Determine the (x, y) coordinate at the center of the cell enclosing the given text.  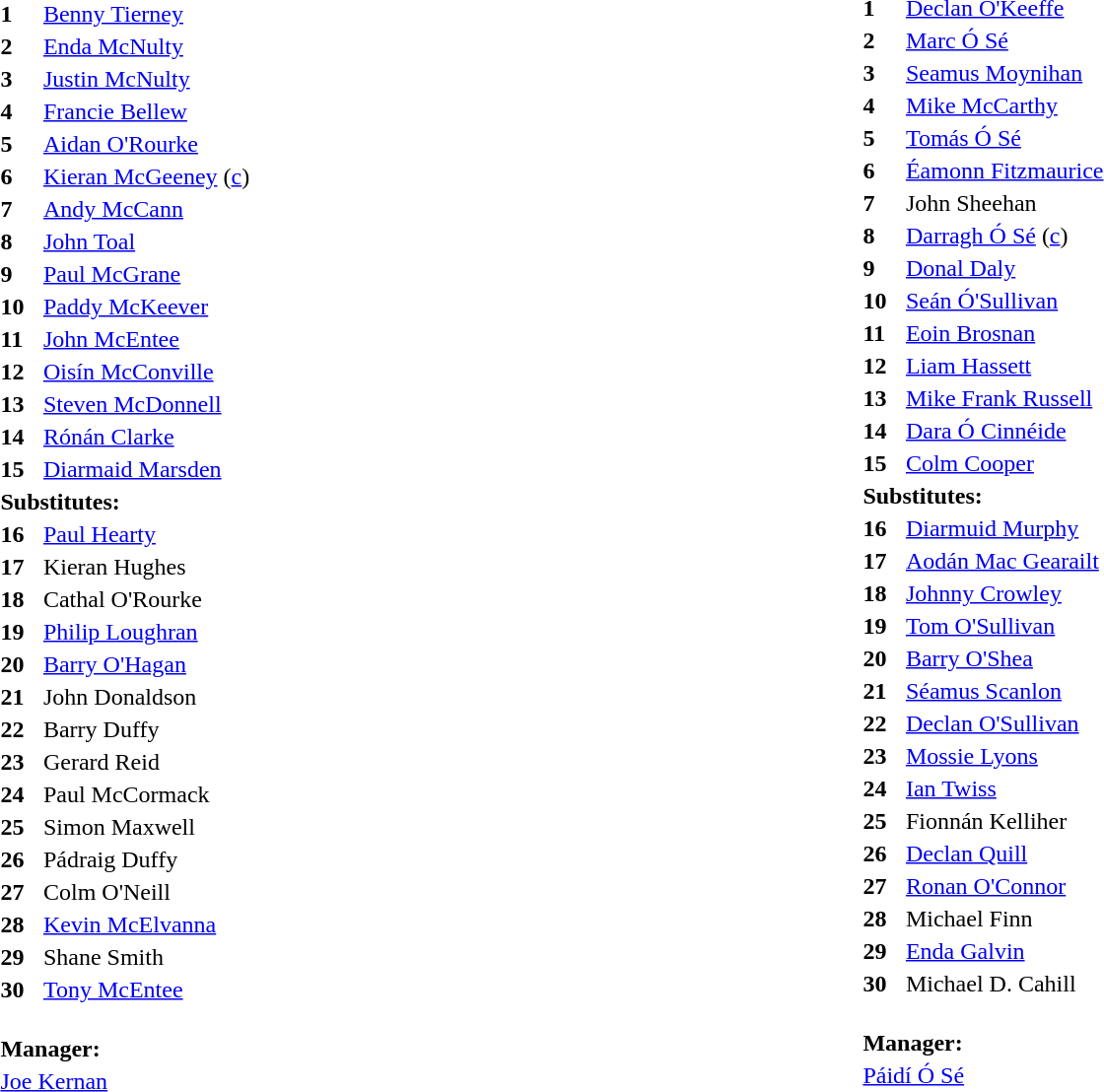
Diarmuid Murphy (1005, 528)
Pádraig Duffy (146, 859)
Colm O'Neill (146, 893)
Oisín McConville (146, 373)
Barry O'Shea (1005, 658)
Paul McCormack (146, 794)
Aodán Mac Gearailt (1005, 562)
Michael D. Cahill (1005, 984)
Enda McNulty (146, 47)
Tony McEntee (146, 990)
Aidan O'Rourke (146, 144)
Paddy McKeever (146, 307)
Paul Hearty (146, 534)
Michael Finn (1005, 919)
Eoin Brosnan (1005, 333)
John Donaldson (146, 698)
Mike McCarthy (1005, 106)
John Toal (146, 242)
Seán Ó'Sullivan (1005, 302)
Colm Cooper (1005, 463)
Barry Duffy (146, 729)
Mossie Lyons (1005, 757)
Shane Smith (146, 958)
Francie Bellew (146, 112)
Justin McNulty (146, 79)
Declan Quill (1005, 853)
Kevin McElvanna (146, 924)
Diarmaid Marsden (146, 469)
Benny Tierney (146, 14)
Simon Maxwell (146, 828)
John McEntee (146, 339)
Philip Loughran (146, 633)
John Sheehan (1005, 203)
1 (19, 14)
Kieran McGeeney (c) (146, 177)
Donal Daly (1005, 268)
Manager: (128, 1036)
Fionnán Kelliher (1005, 822)
Barry O'Hagan (146, 664)
Substitutes: (128, 503)
Gerard Reid (146, 763)
Liam Hassett (1005, 367)
Paul McGrane (146, 274)
Enda Galvin (1005, 952)
Seamus Moynihan (1005, 73)
Tomás Ó Sé (1005, 138)
Séamus Scanlon (1005, 692)
Steven McDonnell (146, 404)
Cathal O'Rourke (146, 599)
Andy McCann (146, 209)
Tom O'Sullivan (1005, 627)
Declan O'Sullivan (1005, 723)
Rónán Clarke (146, 438)
Marc Ó Sé (1005, 41)
Kieran Hughes (146, 568)
Johnny Crowley (1005, 593)
Ian Twiss (1005, 788)
Dara Ó Cinnéide (1005, 432)
Ronan O'Connor (1005, 887)
Darragh Ó Sé (c) (1005, 237)
Mike Frank Russell (1005, 398)
Éamonn Fitzmaurice (1005, 171)
